Pinpoint the cell where the given text exists, returning its [x, y] midpoint coordinate. 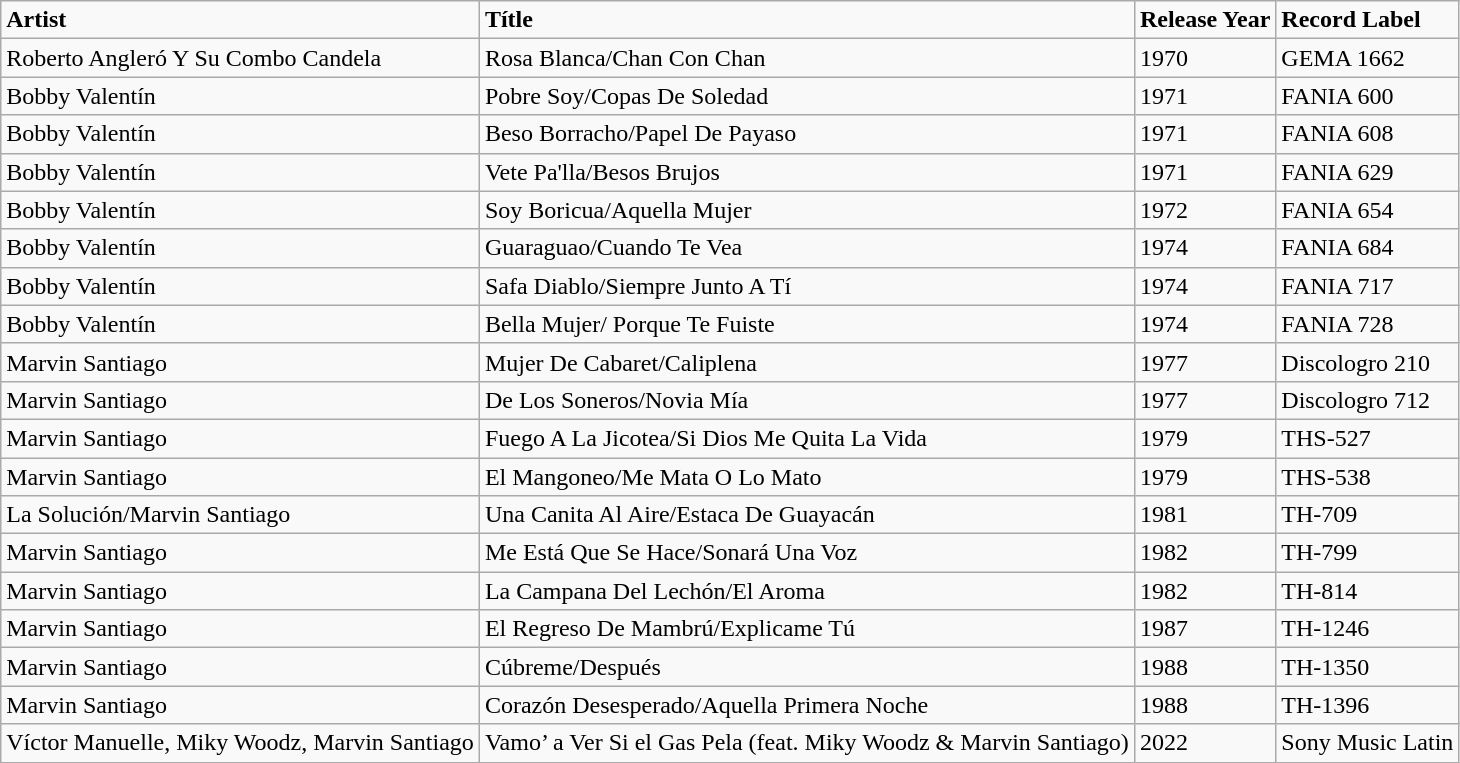
Release Year [1204, 20]
Corazón Desesperado/Aquella Primera Noche [806, 705]
FANIA 728 [1368, 324]
Vete Pa'lla/Besos Brujos [806, 172]
TH-1246 [1368, 629]
THS-527 [1368, 438]
Pobre Soy/Copas De Soledad [806, 96]
De Los Soneros/Novia Mía [806, 400]
Artist [240, 20]
Sony Music Latin [1368, 743]
Víctor Manuelle, Miky Woodz, Marvin Santiago [240, 743]
El Mangoneo/Me Mata O Lo Mato [806, 477]
TH-1350 [1368, 667]
TH-709 [1368, 515]
FANIA 608 [1368, 134]
Una Canita Al Aire/Estaca De Guayacán [806, 515]
Bella Mujer/ Porque Te Fuiste [806, 324]
2022 [1204, 743]
1972 [1204, 210]
Mujer De Cabaret/Caliplena [806, 362]
TH-814 [1368, 591]
Fuego A La Jicotea/Si Dios Me Quita La Vida [806, 438]
FANIA 684 [1368, 248]
1981 [1204, 515]
Vamo’ a Ver Si el Gas Pela (feat. Miky Woodz & Marvin Santiago) [806, 743]
Me Está Que Se Hace/Sonará Una Voz [806, 553]
Discologro 712 [1368, 400]
THS-538 [1368, 477]
FANIA 654 [1368, 210]
La Solución/Marvin Santiago [240, 515]
1970 [1204, 58]
El Regreso De Mambrú/Explicame Tú [806, 629]
Cúbreme/Después [806, 667]
Soy Boricua/Aquella Mujer [806, 210]
FANIA 629 [1368, 172]
TH-1396 [1368, 705]
FANIA 600 [1368, 96]
Discologro 210 [1368, 362]
Guaraguao/Cuando Te Vea [806, 248]
Safa Diablo/Siempre Junto A Tí [806, 286]
Record Label [1368, 20]
Beso Borracho/Papel De Payaso [806, 134]
Rosa Blanca/Chan Con Chan [806, 58]
1987 [1204, 629]
Títle [806, 20]
GEMA 1662 [1368, 58]
TH-799 [1368, 553]
Roberto Angleró Y Su Combo Candela [240, 58]
FANIA 717 [1368, 286]
La Campana Del Lechón/El Aroma [806, 591]
